Output the (x, y) coordinate of the center of the cell containing the given text.  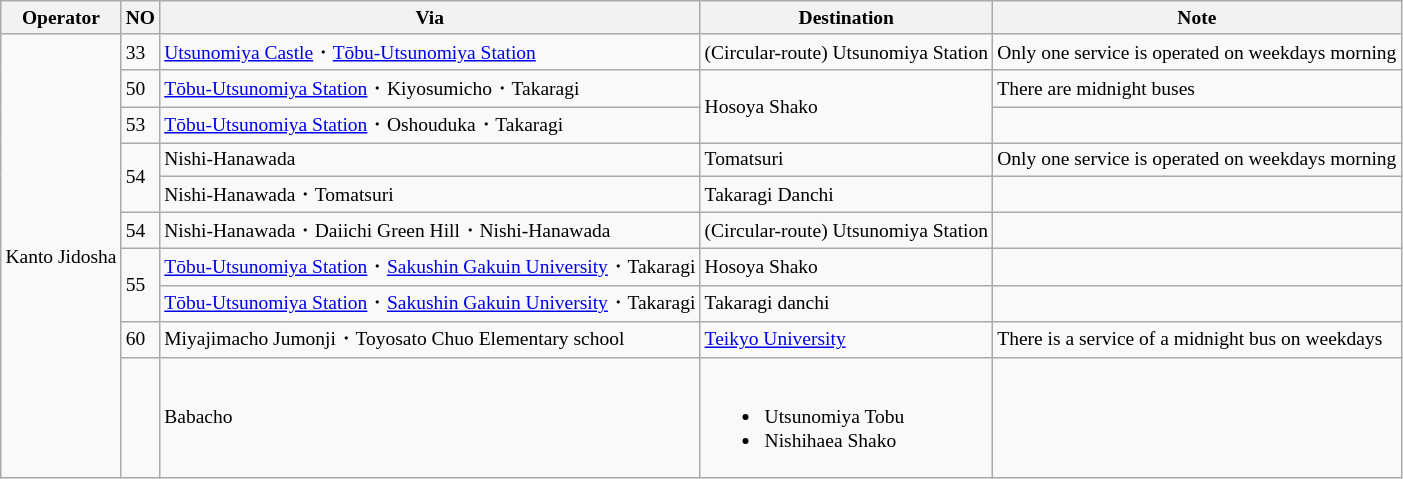
Nishi-Hanawada・Daiichi Green Hill・Nishi-Hanawada (430, 230)
Miyajimacho Jumonji・Toyosato Chuo Elementary school (430, 339)
There are midnight buses (1197, 88)
Via (430, 18)
60 (140, 339)
Note (1197, 18)
There is a service of a midnight bus on weekdays (1197, 339)
Takaragi danchi (846, 303)
Destination (846, 18)
33 (140, 52)
Takaragi Danchi (846, 194)
Utsunomiya TobuNishihaea Shako (846, 418)
Nishi-Hanawada・Tomatsuri (430, 194)
Nishi-Hanawada (430, 160)
Operator (61, 18)
NO (140, 18)
Tōbu-Utsunomiya Station・Kiyosumicho・Takaragi (430, 88)
50 (140, 88)
Teikyo University (846, 339)
Tōbu-Utsunomiya Station・Oshouduka・Takaragi (430, 125)
53 (140, 125)
Babacho (430, 418)
Utsunomiya Castle・Tōbu-Utsunomiya Station (430, 52)
Kanto Jidosha (61, 256)
55 (140, 286)
Tomatsuri (846, 160)
